For the text-containing cell, return its midpoint in (x, y) coordinate format. 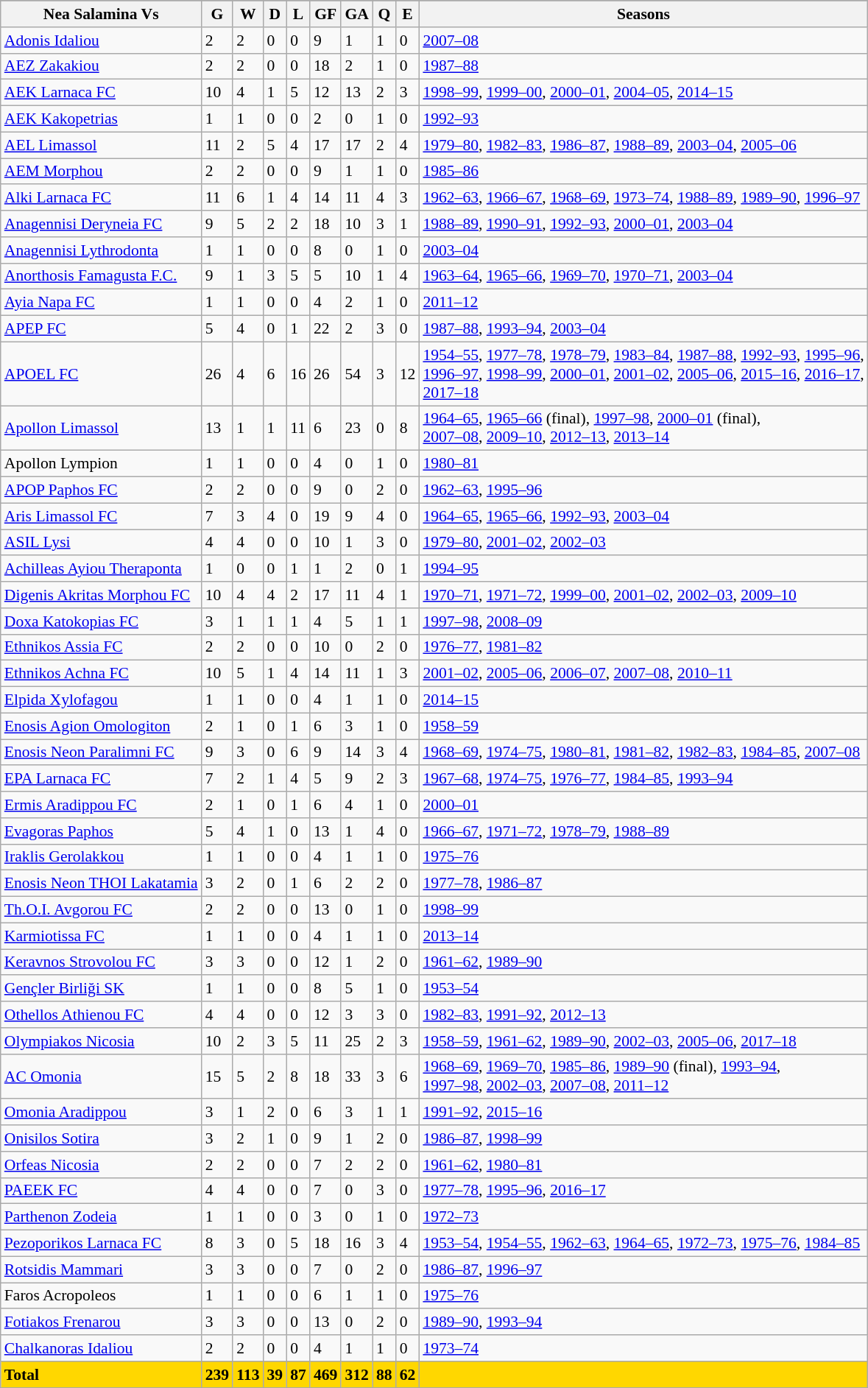
AEL Limassol (102, 145)
Total (102, 1375)
1985–86 (643, 172)
1987–88 (643, 66)
1970–71, 1971–72, 1999–00, 2001–02, 2002–03, 2009–10 (643, 595)
Enosis Neon THOI Lakatamia (102, 884)
APEP FC (102, 329)
Anorthosis Famagusta F.C. (102, 276)
Orfeas Nicosia (102, 1165)
Rotsidis Mammari (102, 1269)
1964–65, 1965–66, 1992–93, 2003–04 (643, 516)
1962–63, 1966–67, 1968–69, 1973–74, 1988–89, 1989–90, 1996–97 (643, 198)
Apollon Limassol (102, 429)
88 (384, 1375)
87 (298, 1375)
1962–63, 1995–96 (643, 490)
AEK Kakopetrias (102, 119)
Ε (408, 14)
Gençler Birliği SK (102, 989)
Othellos Athienou FC (102, 1015)
1977–78, 1986–87 (643, 884)
1966–67, 1971–72, 1978–79, 1988–89 (643, 831)
1954–55, 1977–78, 1978–79, 1983–84, 1987–88, 1992–93, 1995–96, 1996–97, 1998–99, 2000–01, 2001–02, 2005–06, 2015–16, 2016–17, 2017–18 (643, 374)
Olympiakos Nicosia (102, 1041)
GF (325, 14)
33 (356, 1077)
Omonia Aradippou (102, 1113)
AEK Larnaca FC (102, 93)
469 (325, 1375)
Th.O.I. Avgorou FC (102, 910)
Pezoporikos Larnaca FC (102, 1244)
Q (384, 14)
Nea Salamina Vs (102, 14)
1986–87, 1996–97 (643, 1269)
1994–95 (643, 569)
1991–92, 2015–16 (643, 1113)
1992–93 (643, 119)
Chalkanoras Idaliou (102, 1348)
Aris Limassol FC (102, 516)
1998–99, 1999–00, 2000–01, 2004–05, 2014–15 (643, 93)
G (218, 14)
1968–69, 1974–75, 1980–81, 1981–82, 1982–83, 1984–85, 2007–08 (643, 753)
1961–62, 1980–81 (643, 1165)
1979–80, 2001–02, 2002–03 (643, 543)
2007–08 (643, 40)
Ethnikos Assia FC (102, 647)
ASIL Lysi (102, 543)
Seasons (643, 14)
Onisilos Sotira (102, 1138)
Ermis Aradippou FC (102, 805)
54 (356, 374)
Ayia Napa FC (102, 303)
Karmiotissa FC (102, 936)
Apollon Lympion (102, 464)
AEM Morphou (102, 172)
1967–68, 1974–75, 1976–77, 1984–85, 1993–94 (643, 779)
1973–74 (643, 1348)
W (247, 14)
Parthenon Zodeia (102, 1217)
2014–15 (643, 700)
2011–12 (643, 303)
113 (247, 1375)
1964–65, 1965–66 (final), 1997–98, 2000–01 (final), 2007–08, 2009–10, 2012–13, 2013–14 (643, 429)
1986–87, 1998–99 (643, 1138)
1953–54 (643, 989)
1982–83, 1991–92, 2012–13 (643, 1015)
239 (218, 1375)
Iraklis Gerolakkou (102, 857)
Enosis Agion Omologiton (102, 726)
1968–69, 1969–70, 1985–86, 1989–90 (final), 1993–94, 1997–98, 2002–03, 2007–08, 2011–12 (643, 1077)
62 (408, 1375)
1963–64, 1965–66, 1969–70, 1970–71, 2003–04 (643, 276)
Adonis Idaliou (102, 40)
2003–04 (643, 250)
1979–80, 1982–83, 1986–87, 1988–89, 2003–04, 2005–06 (643, 145)
Alki Larnaca FC (102, 198)
1977–78, 1995–96, 2016–17 (643, 1191)
Anagennisi Deryneia FC (102, 224)
AEZ Zakakiou (102, 66)
25 (356, 1041)
Achilleas Ayiou Theraponta (102, 569)
PAEEK FC (102, 1191)
Evagoras Paphos (102, 831)
Enosis Neon Paralimni FC (102, 753)
Elpida Xylofagou (102, 700)
L (298, 14)
1961–62, 1989–90 (643, 962)
APOEL FC (102, 374)
1980–81 (643, 464)
1989–90, 1993–94 (643, 1322)
AC Omonia (102, 1077)
Digenis Akritas Morphou FC (102, 595)
2013–14 (643, 936)
15 (218, 1077)
1958–59, 1961–62, 1989–90, 2002–03, 2005–06, 2017–18 (643, 1041)
1976–77, 1981–82 (643, 647)
Anagennisi Lythrodonta (102, 250)
EPA Larnaca FC (102, 779)
Ethnikos Achna FC (102, 674)
1998–99 (643, 910)
1953–54, 1954–55, 1962–63, 1964–65, 1972–73, 1975–76, 1984–85 (643, 1244)
APOP Paphos FC (102, 490)
1997–98, 2008–09 (643, 621)
Faros Acropoleos (102, 1296)
2000–01 (643, 805)
2001–02, 2005–06, 2006–07, 2007–08, 2010–11 (643, 674)
23 (356, 429)
1988–89, 1990–91, 1992–93, 2000–01, 2003–04 (643, 224)
39 (275, 1375)
Fotiakos Frenarou (102, 1322)
312 (356, 1375)
Doxa Katokopias FC (102, 621)
1987–88, 1993–94, 2003–04 (643, 329)
1958–59 (643, 726)
22 (325, 329)
1972–73 (643, 1217)
GA (356, 14)
D (275, 14)
19 (325, 516)
Keravnos Strovolou FC (102, 962)
